Return [X, Y] of the center of cell containing provided text 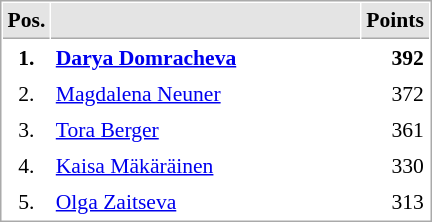
5. [26, 201]
313 [396, 201]
372 [396, 93]
Darya Domracheva [206, 57]
Olga Zaitseva [206, 201]
Points [396, 21]
Magdalena Neuner [206, 93]
Pos. [26, 21]
2. [26, 93]
1. [26, 57]
392 [396, 57]
330 [396, 165]
4. [26, 165]
3. [26, 129]
361 [396, 129]
Kaisa Mäkäräinen [206, 165]
Tora Berger [206, 129]
